Determine the [X, Y] coordinate at the center of the cell enclosing the given text.  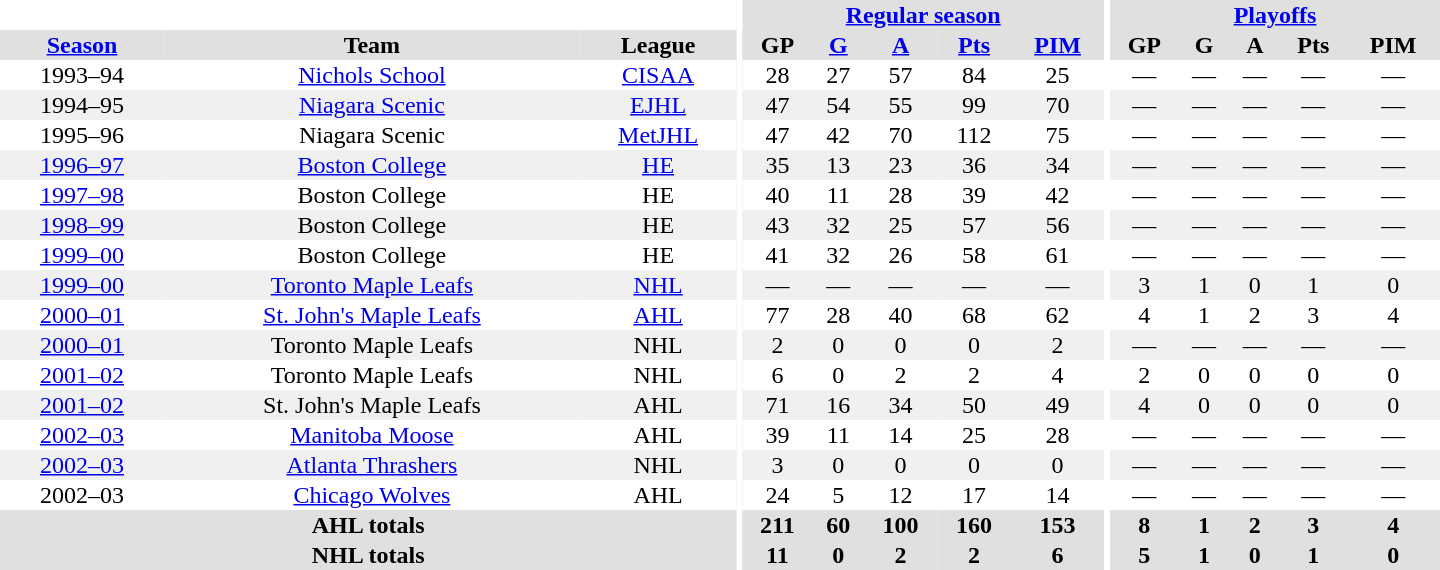
27 [838, 75]
55 [901, 105]
Manitoba Moose [372, 435]
8 [1144, 525]
Regular season [924, 15]
Chicago Wolves [372, 495]
35 [778, 165]
Playoffs [1275, 15]
Atlanta Thrashers [372, 465]
Season [82, 45]
56 [1058, 225]
13 [838, 165]
58 [974, 255]
100 [901, 525]
77 [778, 315]
23 [901, 165]
99 [974, 105]
Nichols School [372, 75]
AHL totals [368, 525]
49 [1058, 405]
61 [1058, 255]
1993–94 [82, 75]
160 [974, 525]
1994–95 [82, 105]
12 [901, 495]
54 [838, 105]
CISAA [658, 75]
75 [1058, 135]
50 [974, 405]
Team [372, 45]
NHL totals [368, 555]
68 [974, 315]
71 [778, 405]
153 [1058, 525]
EJHL [658, 105]
112 [974, 135]
41 [778, 255]
84 [974, 75]
36 [974, 165]
24 [778, 495]
1996–97 [82, 165]
62 [1058, 315]
1995–96 [82, 135]
1998–99 [82, 225]
26 [901, 255]
MetJHL [658, 135]
League [658, 45]
1997–98 [82, 195]
43 [778, 225]
211 [778, 525]
16 [838, 405]
60 [838, 525]
17 [974, 495]
